Identify which cell holds the provided text, then report its (X, Y) central coordinate. 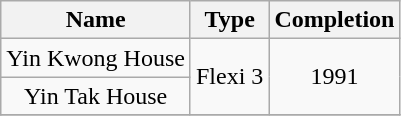
Completion (334, 20)
Type (229, 20)
Yin Kwong House (96, 58)
Flexi 3 (229, 77)
Yin Tak House (96, 96)
Name (96, 20)
1991 (334, 77)
